Identify which cell holds the provided text, then report its (X, Y) central coordinate. 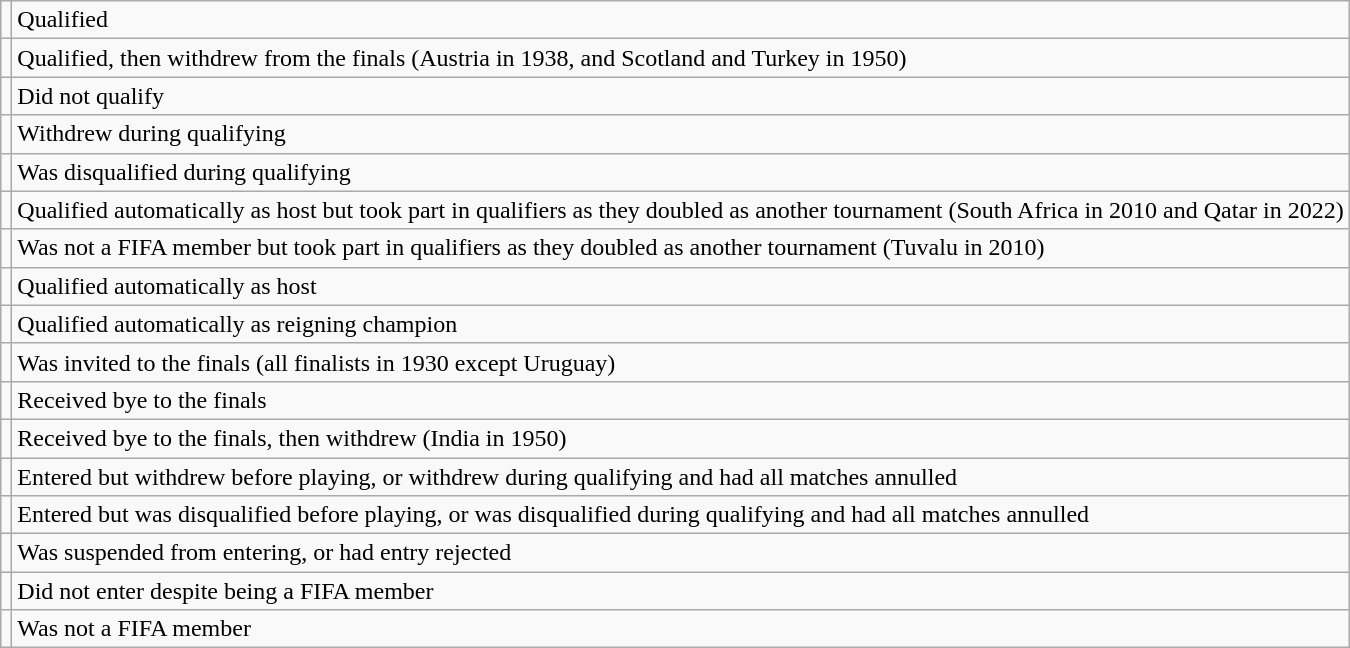
Qualified (680, 20)
Did not qualify (680, 96)
Entered but withdrew before playing, or withdrew during qualifying and had all matches annulled (680, 477)
Did not enter despite being a FIFA member (680, 591)
Was not a FIFA member (680, 629)
Was invited to the finals (all finalists in 1930 except Uruguay) (680, 362)
Entered but was disqualified before playing, or was disqualified during qualifying and had all matches annulled (680, 515)
Qualified automatically as reigning champion (680, 324)
Was disqualified during qualifying (680, 172)
Withdrew during qualifying (680, 134)
Was not a FIFA member but took part in qualifiers as they doubled as another tournament (Tuvalu in 2010) (680, 248)
Received bye to the finals (680, 400)
Qualified, then withdrew from the finals (Austria in 1938, and Scotland and Turkey in 1950) (680, 58)
Was suspended from entering, or had entry rejected (680, 553)
Received bye to the finals, then withdrew (India in 1950) (680, 438)
Qualified automatically as host but took part in qualifiers as they doubled as another tournament (South Africa in 2010 and Qatar in 2022) (680, 210)
Qualified automatically as host (680, 286)
